Return [X, Y] of the center of cell containing provided text 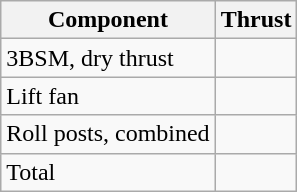
Lift fan [108, 96]
Thrust [256, 20]
3BSM, dry thrust [108, 58]
Total [108, 172]
Roll posts, combined [108, 134]
Component [108, 20]
